Search for the cell housing the specified text and yield its [X, Y] center coordinate. 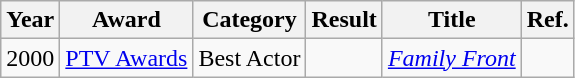
PTV Awards [126, 58]
Category [250, 20]
Best Actor [250, 58]
2000 [30, 58]
Title [452, 20]
Result [344, 20]
Year [30, 20]
Family Front [452, 58]
Ref. [548, 20]
Award [126, 20]
